Search for the cell housing the specified text and yield its (x, y) center coordinate. 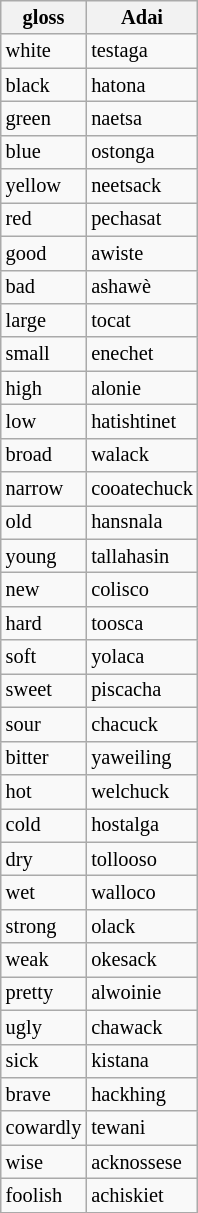
high (44, 388)
gloss (44, 17)
bad (44, 287)
sweet (44, 690)
hatona (142, 85)
naetsa (142, 118)
new (44, 589)
strong (44, 926)
tollooso (142, 859)
achiskiet (142, 1195)
olack (142, 926)
hansnala (142, 522)
blue (44, 152)
green (44, 118)
red (44, 219)
broad (44, 455)
pretty (44, 993)
tewani (142, 1128)
acknossese (142, 1162)
yellow (44, 186)
alwoinie (142, 993)
hostalga (142, 825)
wise (44, 1162)
toosca (142, 623)
ashawè (142, 287)
kistana (142, 1061)
weak (44, 960)
soft (44, 657)
sick (44, 1061)
yaweiling (142, 758)
welchuck (142, 791)
okesack (142, 960)
hot (44, 791)
low (44, 421)
narrow (44, 489)
old (44, 522)
large (44, 320)
walack (142, 455)
ostonga (142, 152)
hackhing (142, 1094)
alonie (142, 388)
chacuck (142, 724)
brave (44, 1094)
neetsack (142, 186)
white (44, 51)
young (44, 556)
ugly (44, 1027)
sour (44, 724)
pechasat (142, 219)
cooatechuck (142, 489)
yolaca (142, 657)
cold (44, 825)
tallahasin (142, 556)
enechet (142, 354)
tocat (142, 320)
piscacha (142, 690)
foolish (44, 1195)
Adai (142, 17)
black (44, 85)
good (44, 253)
hatishtinet (142, 421)
colisco (142, 589)
hard (44, 623)
small (44, 354)
bitter (44, 758)
chawack (142, 1027)
testaga (142, 51)
awiste (142, 253)
wet (44, 892)
walloco (142, 892)
cowardly (44, 1128)
dry (44, 859)
